Pinpoint the cell where the given text exists, returning its [X, Y] midpoint coordinate. 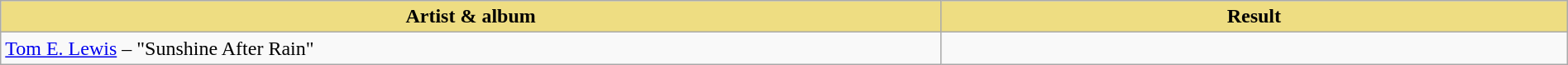
Result [1254, 17]
Tom E. Lewis – "Sunshine After Rain" [471, 48]
Artist & album [471, 17]
